Extract the [X, Y] coordinate from the center of the cell holding the provided text.  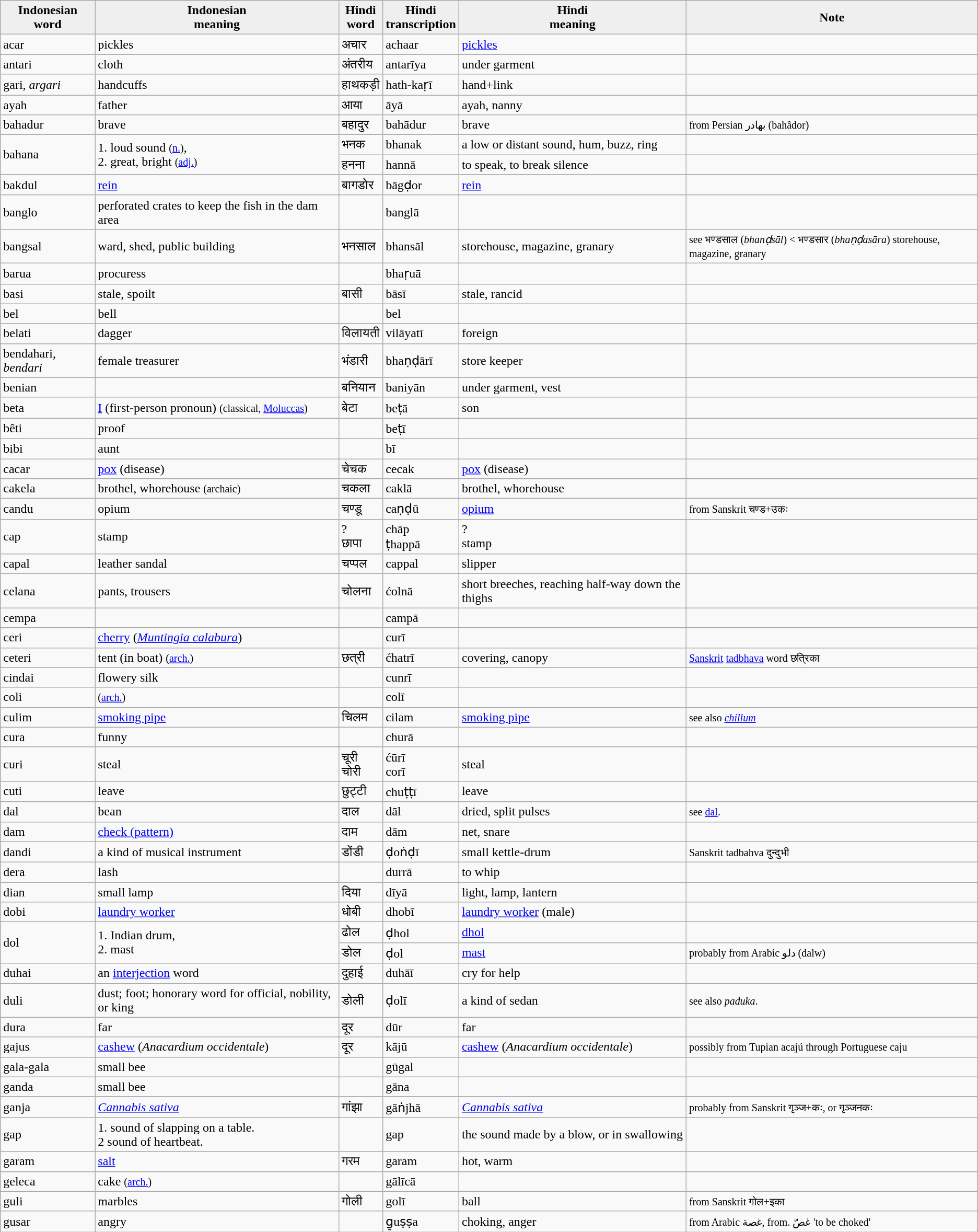
I (first-person pronoun) (classical, Moluccas) [217, 408]
curī [421, 638]
dura [48, 1027]
acar [48, 44]
duhai [48, 973]
bell [217, 314]
bahana [48, 155]
antari [48, 64]
ganja [48, 1107]
durrā [421, 872]
cunrī [421, 677]
बासी [360, 294]
father [217, 105]
cakela [48, 489]
dagger [217, 333]
brothel, whorehouse (archaic) [217, 489]
gālīcā [421, 1181]
भंडारी [360, 361]
vilāyatī [421, 333]
churā [421, 737]
bêti [48, 429]
dīyā [421, 892]
1. loud sound (n.), 2. great, bright (adj.) [217, 155]
procuress [217, 273]
Sanskrit tadbhava word छत्रिका [832, 658]
cake (arch.) [217, 1181]
dried, split pulses [573, 812]
under garment, vest [573, 387]
to speak, to break silence [573, 165]
dust; foot; honorary word for official, nobility, or king [217, 1000]
चण्डू [360, 509]
bī [421, 448]
चकला [360, 489]
a low or distant sound, hum, buzz, ring [573, 145]
the sound made by a blow, or in swallowing [573, 1134]
covering, canopy [573, 658]
cuti [48, 791]
dūr [421, 1027]
achaar [421, 44]
cloth [217, 64]
1. Indian drum, 2. mast [217, 943]
cindai [48, 677]
dol [48, 943]
छुट्टी [360, 791]
culim [48, 717]
cappal [421, 564]
store keeper [573, 361]
डोंडी [360, 852]
dām [421, 832]
?छापा [360, 536]
dian [48, 892]
gari, argari [48, 85]
choking, anger [573, 1222]
storehouse, magazine, granary [573, 246]
bibi [48, 448]
dāl [421, 812]
dhol [573, 932]
ayah [48, 105]
caṇḍū [421, 509]
stamp [217, 536]
geleca [48, 1181]
ḍoṅḍī [421, 852]
from Sanskrit गोल+इका [832, 1201]
bahādur [421, 125]
capal [48, 564]
cap [48, 536]
small kettle-drum [573, 852]
दाम [360, 832]
(arch.) [217, 697]
विलायती [360, 333]
gala-gala [48, 1067]
cherry (Muntingia calabura) [217, 638]
1. sound of slapping on a table. 2 sound of heartbeat. [217, 1134]
Indonesianmeaning [217, 18]
ćūrīcorī [421, 764]
bendahari, bendari [48, 361]
छत्री [360, 658]
dandi [48, 852]
dam [48, 832]
guli [48, 1201]
golī [421, 1201]
a kind of musical instrument [217, 852]
cempa [48, 618]
ganda [48, 1087]
cacar [48, 469]
चेचक [360, 469]
bakdul [48, 185]
short breeches, reaching half-way down the thighs [573, 591]
ceri [48, 638]
caklā [421, 489]
bahadur [48, 125]
ḍolī [421, 1000]
gūgal [421, 1067]
see also chillum [832, 717]
dobi [48, 912]
small lamp [217, 892]
coli [48, 697]
hath-kaṛī [421, 85]
light, lamp, lantern [573, 892]
बेटा [360, 408]
beṭī [421, 429]
mast [573, 953]
आया [360, 105]
ward, shed, public building [217, 246]
kājū [421, 1047]
ḍhol [421, 932]
proof [217, 429]
dera [48, 872]
dhobī [421, 912]
दुहाई [360, 973]
dal [48, 812]
foreign [573, 333]
leather sandal [217, 564]
banglā [421, 212]
see भण्डसाल (bhanḍsāl) < भण्डसार (bhaṇḍasāra) storehouse, magazine, granary [832, 246]
aunt [217, 448]
under garment [573, 64]
बनियान [360, 387]
candu [48, 509]
ḍol [421, 953]
from Persian بهادر (bahâdor) [832, 125]
cura [48, 737]
cilam [421, 717]
female treasurer [217, 361]
bhansāl [421, 246]
चप्पल [360, 564]
net, snare [573, 832]
duhāī [421, 973]
गोली [360, 1201]
check (pattern) [217, 832]
curi [48, 764]
to whip [573, 872]
bangsal [48, 246]
see also paduka. [832, 1000]
hand+link [573, 85]
baniyān [421, 387]
Hindiword [360, 18]
campā [421, 618]
गरम [360, 1161]
Note [832, 18]
perforated crates to keep the fish in the dam area [217, 212]
हनना [360, 165]
Indonesianword [48, 18]
बहादुर [360, 125]
celana [48, 591]
a kind of sedan [573, 1000]
beṭā [421, 408]
laundry worker [217, 912]
धोबी [360, 912]
Hindimeaning [573, 18]
from Arabic غصة, from. غصّ 'to be choked' [832, 1222]
colī [421, 697]
flowery silk [217, 677]
hannā [421, 165]
banglo [48, 212]
ball [573, 1201]
ćhatrī [421, 658]
probably from Arabic دلو (dalw) [832, 953]
beta [48, 408]
chāpṭhappā [421, 536]
gajus [48, 1047]
bāgḍor [421, 185]
stale, spoilt [217, 294]
दाल [360, 812]
भनसाल [360, 246]
cecak [421, 469]
marbles [217, 1201]
ढोल [360, 932]
बागडोर [360, 185]
चोलना [360, 591]
gāṅjhā [421, 1107]
g̠uṣṣa [421, 1222]
possibly from Tupian acajú through Portuguese caju [832, 1047]
bhaṇḍārī [421, 361]
son [573, 408]
brothel, whorehouse [573, 489]
benian [48, 387]
an interjection word [217, 973]
slipper [573, 564]
cry for help [573, 973]
डोल [360, 953]
tent (in boat) (arch.) [217, 658]
antarīya [421, 64]
basi [48, 294]
अचार [360, 44]
भनक [360, 145]
āyā [421, 105]
angry [217, 1222]
हाथकड़ी [360, 85]
अंतरीय [360, 64]
laundry worker (male) [573, 912]
gusar [48, 1222]
pants, trousers [217, 591]
hot, warm [573, 1161]
?stamp [573, 536]
see dal. [832, 812]
funny [217, 737]
bhaṛuā [421, 273]
bean [217, 812]
डोली [360, 1000]
probably from Sanskrit गृञ्ज+कः, or गृञ्जनकः [832, 1107]
ćolnā [421, 591]
belati [48, 333]
चूरीचोरी [360, 764]
ceteri [48, 658]
गांझा [360, 1107]
bāsī [421, 294]
Hinditranscription [421, 18]
duli [48, 1000]
chuṭṭī [421, 791]
lash [217, 872]
handcuffs [217, 85]
ayah, nanny [573, 105]
bhanak [421, 145]
gāna [421, 1087]
salt [217, 1161]
दिया [360, 892]
Sanskrit tadbahva दुन्दुभी [832, 852]
barua [48, 273]
from Sanskrit चण्ड+उकः [832, 509]
चिलम [360, 717]
stale, rancid [573, 294]
